Determine the [X, Y] coordinate at the center of the cell enclosing the given text.  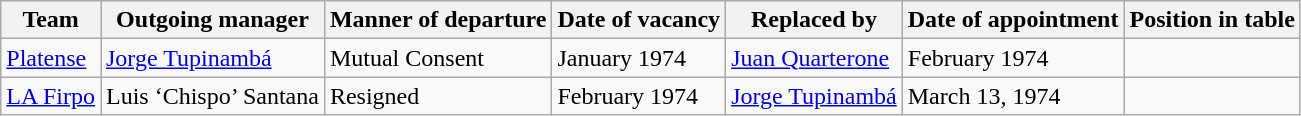
Luis ‘Chispo’ Santana [212, 96]
Mutual Consent [438, 58]
Manner of departure [438, 20]
Team [51, 20]
Date of appointment [1013, 20]
Position in table [1212, 20]
Replaced by [814, 20]
January 1974 [639, 58]
Resigned [438, 96]
March 13, 1974 [1013, 96]
Date of vacancy [639, 20]
Outgoing manager [212, 20]
Platense [51, 58]
LA Firpo [51, 96]
Juan Quarterone [814, 58]
